From the cell containing the given text, extract its center point as [x, y] coordinate. 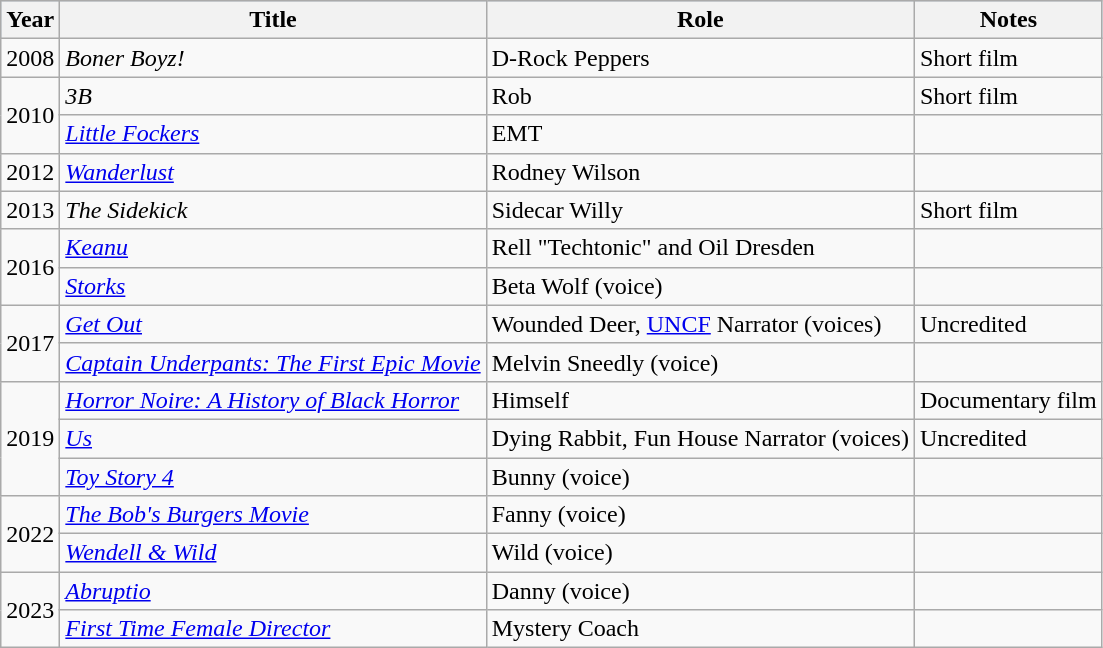
Abruptio [273, 591]
Beta Wolf (voice) [700, 286]
Notes [1008, 20]
Wendell & Wild [273, 553]
Title [273, 20]
2008 [30, 58]
2017 [30, 343]
Toy Story 4 [273, 477]
EMT [700, 134]
2012 [30, 172]
Danny (voice) [700, 591]
2013 [30, 210]
Rell "Techtonic" and Oil Dresden [700, 248]
Keanu [273, 248]
First Time Female Director [273, 629]
Year [30, 20]
The Bob's Burgers Movie [273, 515]
Captain Underpants: The First Epic Movie [273, 362]
Fanny (voice) [700, 515]
D-Rock Peppers [700, 58]
Role [700, 20]
Melvin Sneedly (voice) [700, 362]
Us [273, 438]
Storks [273, 286]
Rob [700, 96]
3B [273, 96]
Mystery Coach [700, 629]
2022 [30, 534]
Little Fockers [273, 134]
Get Out [273, 324]
Wild (voice) [700, 553]
2010 [30, 115]
Wounded Deer, UNCF Narrator (voices) [700, 324]
Wanderlust [273, 172]
Horror Noire: A History of Black Horror [273, 400]
Himself [700, 400]
Dying Rabbit, Fun House Narrator (voices) [700, 438]
Sidecar Willy [700, 210]
Documentary film [1008, 400]
Boner Boyz! [273, 58]
2016 [30, 267]
2019 [30, 438]
Bunny (voice) [700, 477]
2023 [30, 610]
Rodney Wilson [700, 172]
The Sidekick [273, 210]
